Scan for the cell matching the given text and deliver its (X, Y) coordinate at center. 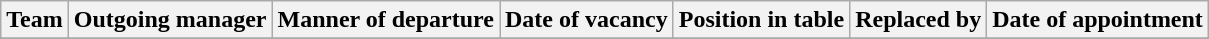
Replaced by (918, 20)
Outgoing manager (170, 20)
Date of appointment (1098, 20)
Team (35, 20)
Manner of departure (386, 20)
Date of vacancy (587, 20)
Position in table (761, 20)
